Determine the (X, Y) coordinate at the center of the cell enclosing the given text.  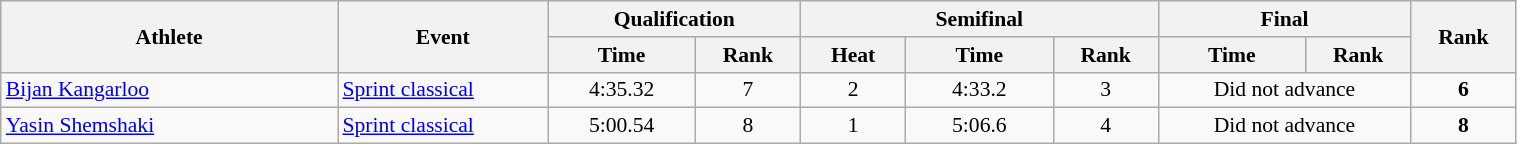
Bijan Kangarloo (170, 90)
4:35.32 (622, 90)
5:00.54 (622, 126)
4 (1106, 126)
2 (852, 90)
3 (1106, 90)
1 (852, 126)
Final (1284, 19)
Qualification (674, 19)
5:06.6 (980, 126)
Athlete (170, 36)
Yasin Shemshaki (170, 126)
4:33.2 (980, 90)
6 (1464, 90)
Event (443, 36)
Heat (852, 55)
Semifinal (979, 19)
7 (748, 90)
